Identify which cell holds the provided text, then report its (X, Y) central coordinate. 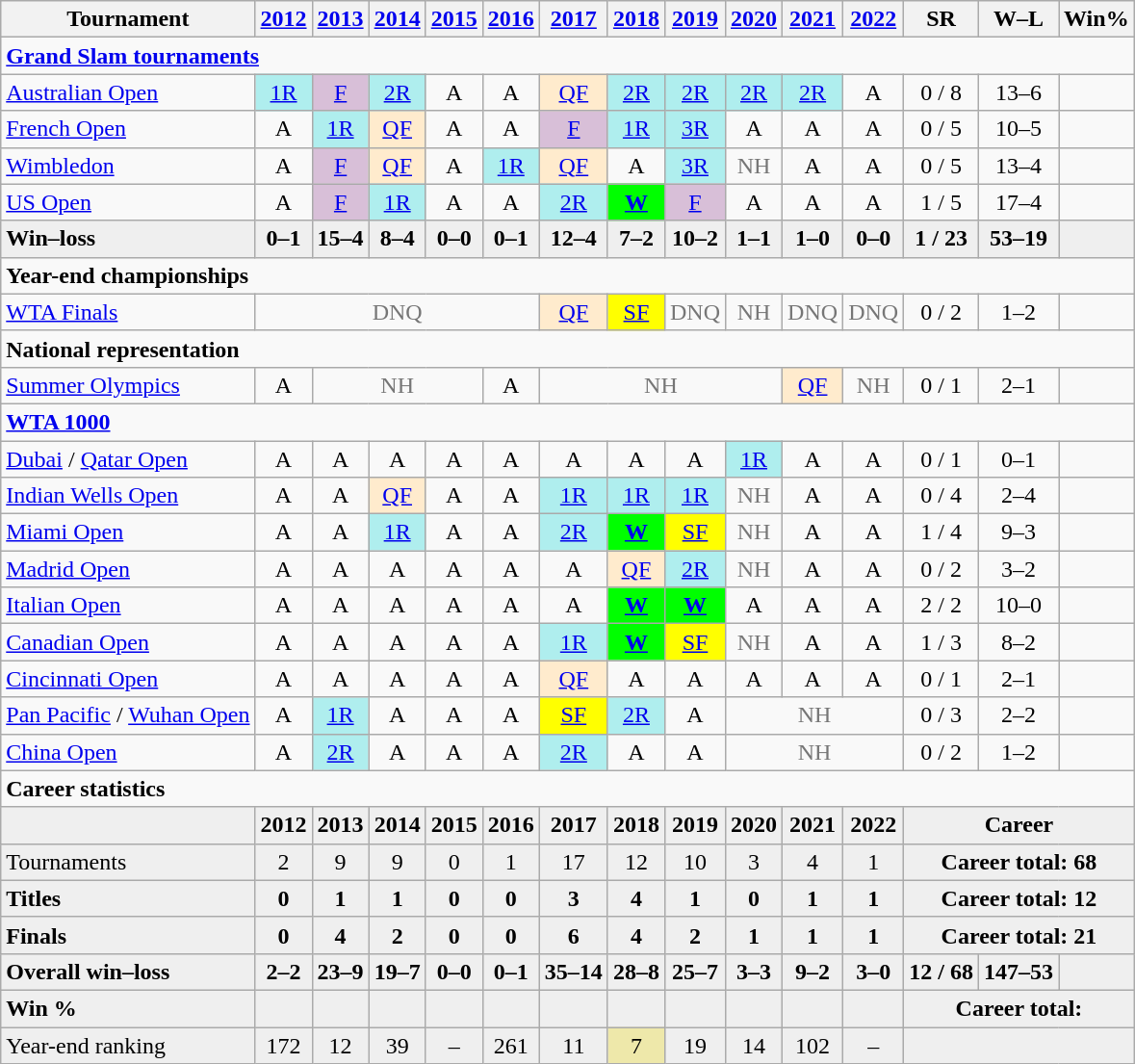
19–7 (397, 972)
Canadian Open (128, 642)
11 (574, 1045)
Year-end ranking (128, 1045)
3–2 (1019, 569)
12 / 68 (942, 972)
Win% (1097, 19)
17 (574, 862)
Italian Open (128, 606)
35–14 (574, 972)
US Open (128, 202)
1 / 4 (942, 532)
0 / 8 (942, 92)
1 / 5 (942, 202)
0 / 3 (942, 715)
10–2 (695, 239)
14 (755, 1045)
8–4 (397, 239)
Career total: 21 (1019, 935)
8–2 (1019, 642)
Pan Pacific / Wuhan Open (128, 715)
1 / 3 (942, 642)
15–4 (341, 239)
25–7 (695, 972)
2–4 (1019, 496)
10–5 (1019, 129)
WTA Finals (128, 312)
19 (695, 1045)
261 (510, 1045)
1–0 (813, 239)
172 (283, 1045)
National representation (568, 349)
2 / 2 (942, 606)
3–0 (874, 972)
French Open (128, 129)
13–6 (1019, 92)
39 (397, 1045)
Career statistics (568, 789)
Year-end championships (568, 275)
10 (695, 862)
Win–loss (128, 239)
Career total: 12 (1019, 898)
7–2 (635, 239)
1 / 23 (942, 239)
Indian Wells Open (128, 496)
13–4 (1019, 166)
7 (635, 1045)
0 / 4 (942, 496)
12–4 (574, 239)
3–3 (755, 972)
Dubai / Qatar Open (128, 459)
28–8 (635, 972)
17–4 (1019, 202)
Career total: 68 (1019, 862)
SR (942, 19)
Summer Olympics (128, 385)
53–19 (1019, 239)
Wimbledon (128, 166)
Titles (128, 898)
23–9 (341, 972)
Miami Open (128, 532)
Career (1019, 825)
Finals (128, 935)
6 (574, 935)
Overall win–loss (128, 972)
Australian Open (128, 92)
1–1 (755, 239)
Tournaments (128, 862)
W–L (1019, 19)
China Open (128, 752)
Tournament (128, 19)
147–53 (1019, 972)
Career total: (1019, 1008)
10–0 (1019, 606)
9–2 (813, 972)
Win % (128, 1008)
WTA 1000 (568, 422)
Grand Slam tournaments (568, 56)
Madrid Open (128, 569)
102 (813, 1045)
9–3 (1019, 532)
Cincinnati Open (128, 679)
